From the cell containing the given text, extract its center point as [x, y] coordinate. 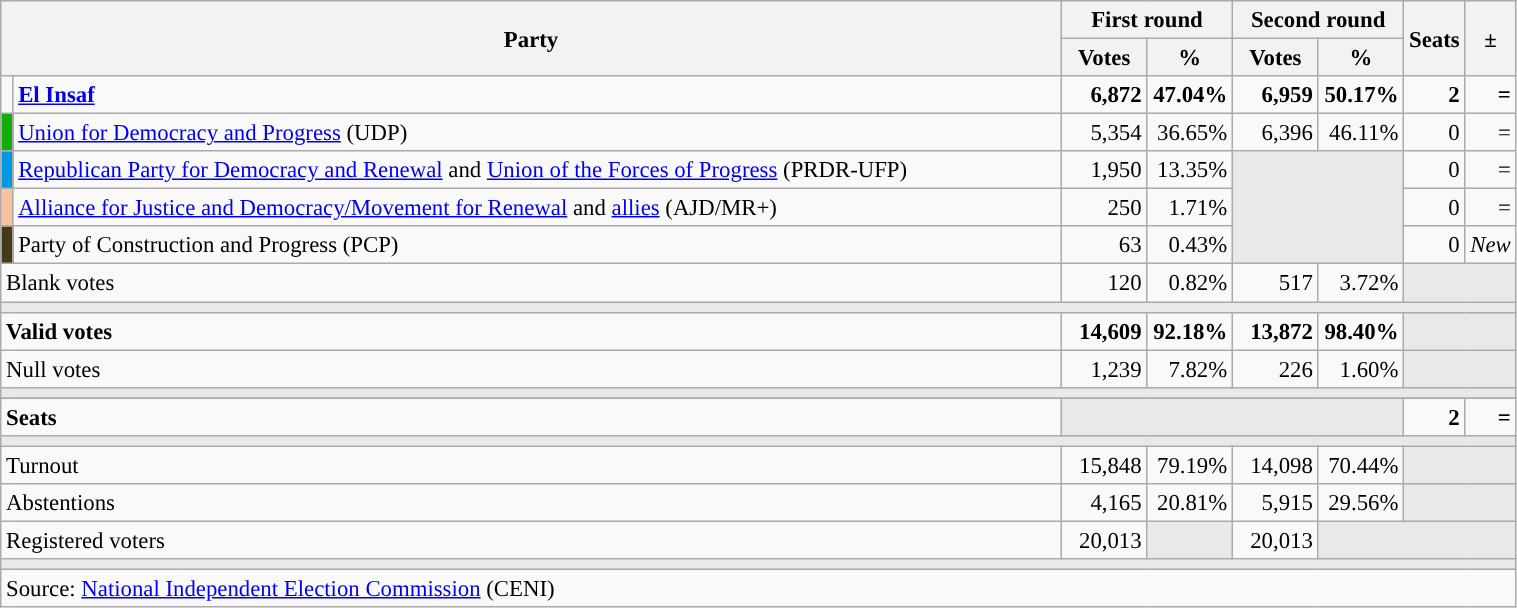
1.71% [1190, 208]
1,950 [1104, 170]
47.04% [1190, 95]
29.56% [1361, 503]
517 [1276, 283]
Registered voters [532, 540]
Abstentions [532, 503]
Party [532, 38]
250 [1104, 208]
Party of Construction and Progress (PCP) [537, 245]
15,848 [1104, 465]
± [1490, 38]
Union for Democracy and Progress (UDP) [537, 133]
36.65% [1190, 133]
20.81% [1190, 503]
Alliance for Justice and Democracy/Movement for Renewal and allies (AJD/MR+) [537, 208]
1.60% [1361, 369]
Valid votes [532, 331]
5,915 [1276, 503]
6,872 [1104, 95]
Source: National Independent Election Commission (CENI) [758, 589]
120 [1104, 283]
98.40% [1361, 331]
4,165 [1104, 503]
Republican Party for Democracy and Renewal and Union of the Forces of Progress (PRDR-UFP) [537, 170]
3.72% [1361, 283]
70.44% [1361, 465]
Blank votes [532, 283]
Second round [1318, 20]
First round [1146, 20]
7.82% [1190, 369]
63 [1104, 245]
13.35% [1190, 170]
6,959 [1276, 95]
El Insaf [537, 95]
6,396 [1276, 133]
46.11% [1361, 133]
13,872 [1276, 331]
Turnout [532, 465]
79.19% [1190, 465]
Null votes [532, 369]
0.82% [1190, 283]
14,098 [1276, 465]
50.17% [1361, 95]
226 [1276, 369]
92.18% [1190, 331]
New [1490, 245]
1,239 [1104, 369]
5,354 [1104, 133]
0.43% [1190, 245]
14,609 [1104, 331]
